Locate the cell with the specified text and output its (X, Y) center coordinate. 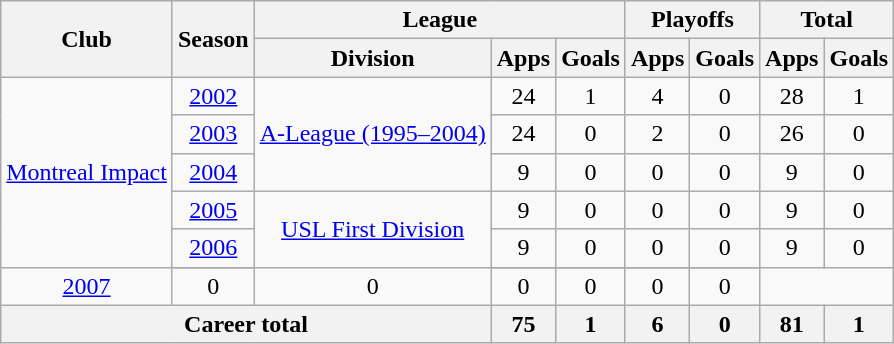
6 (657, 324)
28 (792, 96)
Season (213, 39)
2007 (87, 286)
2004 (213, 172)
Total (827, 20)
Playoffs (692, 20)
2006 (213, 248)
A-League (1995–2004) (372, 134)
Club (87, 39)
Career total (246, 324)
League (440, 20)
USL First Division (372, 229)
Montreal Impact (87, 172)
2 (657, 134)
26 (792, 134)
Division (372, 58)
81 (792, 324)
4 (657, 96)
75 (523, 324)
2003 (213, 134)
2002 (213, 96)
2005 (213, 210)
